Search for the cell housing the specified text and yield its (x, y) center coordinate. 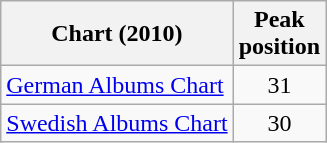
Swedish Albums Chart (117, 123)
31 (279, 85)
30 (279, 123)
German Albums Chart (117, 85)
Chart (2010) (117, 34)
Peakposition (279, 34)
